Determine the (x, y) coordinate at the center of the cell enclosing the given text.  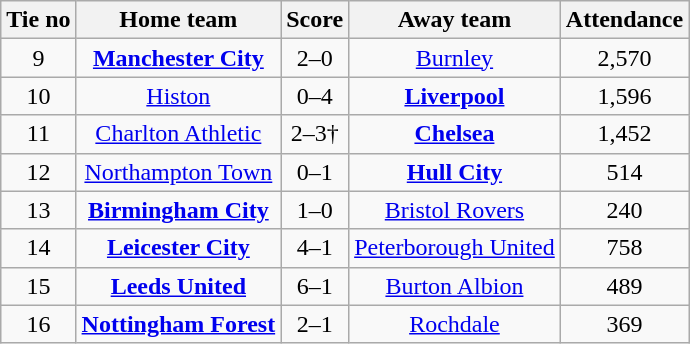
1,596 (624, 96)
Burton Albion (455, 286)
489 (624, 286)
Burnley (455, 58)
Leeds United (178, 286)
Liverpool (455, 96)
Histon (178, 96)
9 (38, 58)
1,452 (624, 134)
0–4 (315, 96)
2–1 (315, 324)
2–0 (315, 58)
Manchester City (178, 58)
Peterborough United (455, 248)
369 (624, 324)
Charlton Athletic (178, 134)
Birmingham City (178, 210)
Chelsea (455, 134)
Away team (455, 20)
14 (38, 248)
6–1 (315, 286)
Leicester City (178, 248)
2–3† (315, 134)
Bristol Rovers (455, 210)
1–0 (315, 210)
514 (624, 172)
4–1 (315, 248)
16 (38, 324)
240 (624, 210)
Home team (178, 20)
Rochdale (455, 324)
15 (38, 286)
Hull City (455, 172)
Tie no (38, 20)
2,570 (624, 58)
13 (38, 210)
Northampton Town (178, 172)
Nottingham Forest (178, 324)
Score (315, 20)
10 (38, 96)
12 (38, 172)
11 (38, 134)
0–1 (315, 172)
758 (624, 248)
Attendance (624, 20)
